Capture the cell that displays the provided text and extract its [X, Y] central coordinate. 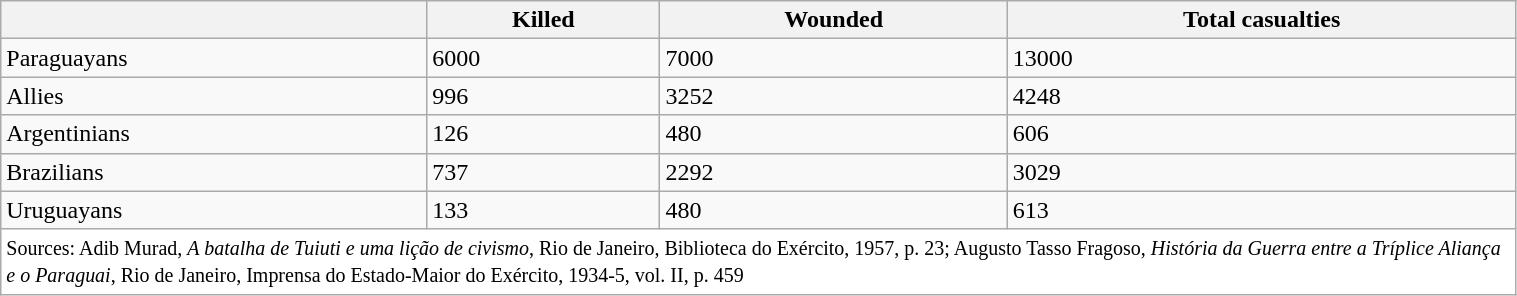
2292 [834, 172]
Paraguayans [214, 58]
6000 [544, 58]
133 [544, 210]
613 [1262, 210]
Total casualties [1262, 20]
Brazilians [214, 172]
606 [1262, 134]
Argentinians [214, 134]
996 [544, 96]
3029 [1262, 172]
737 [544, 172]
4248 [1262, 96]
7000 [834, 58]
3252 [834, 96]
Uruguayans [214, 210]
Killed [544, 20]
126 [544, 134]
13000 [1262, 58]
Wounded [834, 20]
Allies [214, 96]
